Provide the (x, y) coordinate of the cell's center where the given text is located.  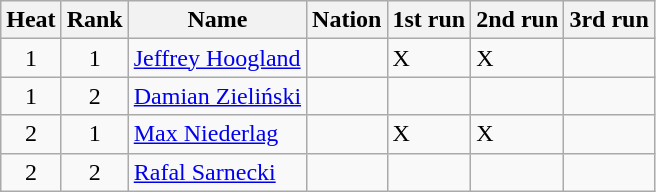
3rd run (609, 20)
1st run (429, 20)
Heat (31, 20)
Rank (94, 20)
Damian Zieliński (217, 96)
Jeffrey Hoogland (217, 58)
Name (217, 20)
2nd run (518, 20)
Rafal Sarnecki (217, 172)
Nation (347, 20)
Max Niederlag (217, 134)
